Search for the cell housing the specified text and yield its [X, Y] center coordinate. 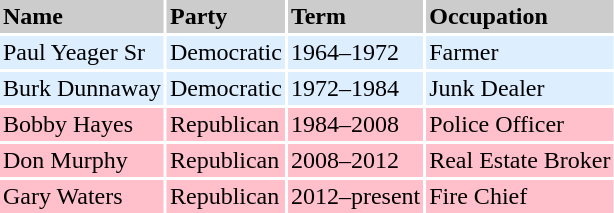
2012–present [356, 196]
Name [82, 16]
1964–1972 [356, 52]
Paul Yeager Sr [82, 52]
Fire Chief [520, 196]
Term [356, 16]
2008–2012 [356, 160]
Junk Dealer [520, 88]
Don Murphy [82, 160]
Occupation [520, 16]
Real Estate Broker [520, 160]
Bobby Hayes [82, 124]
Police Officer [520, 124]
Burk Dunnaway [82, 88]
Gary Waters [82, 196]
1972–1984 [356, 88]
Party [226, 16]
Farmer [520, 52]
1984–2008 [356, 124]
